Pinpoint the cell where the given text exists, returning its (X, Y) midpoint coordinate. 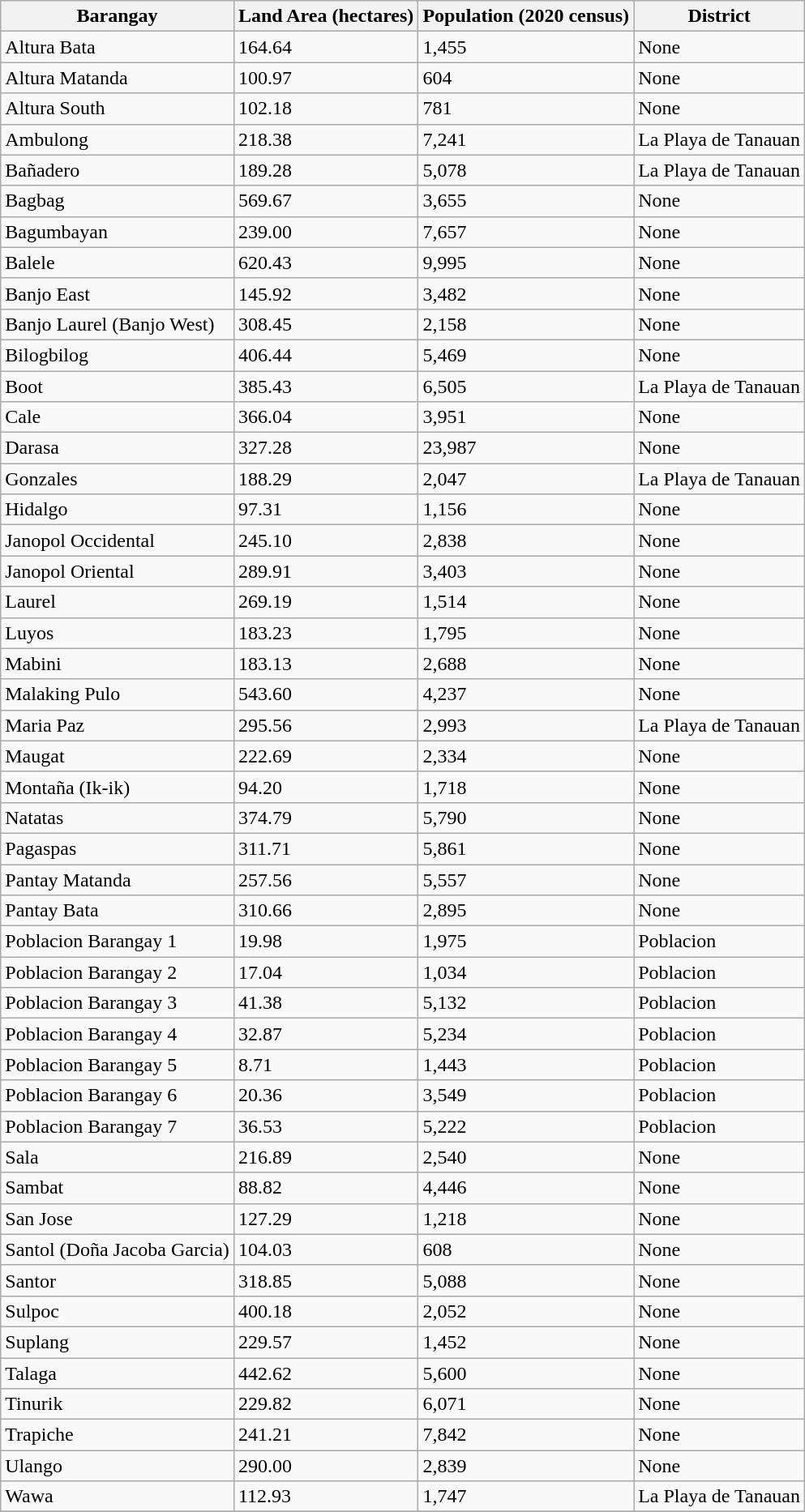
4,446 (526, 1188)
1,718 (526, 787)
239.00 (326, 232)
19.98 (326, 942)
1,514 (526, 602)
406.44 (326, 355)
3,951 (526, 417)
2,839 (526, 1466)
1,747 (526, 1497)
Malaking Pulo (118, 694)
2,540 (526, 1157)
Pantay Matanda (118, 879)
Ambulong (118, 139)
Bagumbayan (118, 232)
245.10 (326, 540)
3,655 (526, 201)
Trapiche (118, 1435)
1,452 (526, 1342)
41.38 (326, 1003)
Banjo Laurel (Banjo West) (118, 324)
385.43 (326, 387)
Mabini (118, 664)
102.18 (326, 109)
290.00 (326, 1466)
145.92 (326, 293)
94.20 (326, 787)
5,088 (526, 1280)
5,861 (526, 848)
3,482 (526, 293)
9,995 (526, 263)
1,455 (526, 47)
1,975 (526, 942)
Ulango (118, 1466)
4,237 (526, 694)
8.71 (326, 1065)
2,158 (526, 324)
216.89 (326, 1157)
San Jose (118, 1219)
Poblacion Barangay 1 (118, 942)
23,987 (526, 448)
Banjo East (118, 293)
2,895 (526, 911)
Altura Matanda (118, 78)
5,222 (526, 1126)
310.66 (326, 911)
Barangay (118, 16)
5,600 (526, 1373)
1,218 (526, 1219)
Tinurik (118, 1404)
Bagbag (118, 201)
127.29 (326, 1219)
Sulpoc (118, 1311)
222.69 (326, 756)
Population (2020 census) (526, 16)
569.67 (326, 201)
2,052 (526, 1311)
Pagaspas (118, 848)
Talaga (118, 1373)
88.82 (326, 1188)
374.79 (326, 818)
295.56 (326, 725)
3,549 (526, 1096)
5,469 (526, 355)
5,132 (526, 1003)
Gonzales (118, 479)
257.56 (326, 879)
183.23 (326, 633)
7,657 (526, 232)
6,071 (526, 1404)
1,443 (526, 1065)
Santor (118, 1280)
Poblacion Barangay 3 (118, 1003)
Balele (118, 263)
229.57 (326, 1342)
7,241 (526, 139)
Poblacion Barangay 5 (118, 1065)
Land Area (hectares) (326, 16)
189.28 (326, 170)
269.19 (326, 602)
97.31 (326, 510)
366.04 (326, 417)
543.60 (326, 694)
District (720, 16)
183.13 (326, 664)
Darasa (118, 448)
104.03 (326, 1249)
Bañadero (118, 170)
7,842 (526, 1435)
Laurel (118, 602)
442.62 (326, 1373)
3,403 (526, 571)
241.21 (326, 1435)
Luyos (118, 633)
Poblacion Barangay 7 (118, 1126)
Suplang (118, 1342)
Wawa (118, 1497)
36.53 (326, 1126)
311.71 (326, 848)
Bilogbilog (118, 355)
289.91 (326, 571)
188.29 (326, 479)
5,078 (526, 170)
Natatas (118, 818)
620.43 (326, 263)
Sambat (118, 1188)
604 (526, 78)
1,034 (526, 972)
5,557 (526, 879)
2,993 (526, 725)
5,234 (526, 1034)
Maria Paz (118, 725)
32.87 (326, 1034)
608 (526, 1249)
Pantay Bata (118, 911)
218.38 (326, 139)
2,334 (526, 756)
781 (526, 109)
327.28 (326, 448)
Poblacion Barangay 2 (118, 972)
164.64 (326, 47)
20.36 (326, 1096)
Cale (118, 417)
Janopol Oriental (118, 571)
2,047 (526, 479)
5,790 (526, 818)
Maugat (118, 756)
Poblacion Barangay 4 (118, 1034)
2,688 (526, 664)
Altura South (118, 109)
Boot (118, 387)
Sala (118, 1157)
Montaña (Ik-ik) (118, 787)
Janopol Occidental (118, 540)
17.04 (326, 972)
308.45 (326, 324)
400.18 (326, 1311)
Hidalgo (118, 510)
229.82 (326, 1404)
1,795 (526, 633)
100.97 (326, 78)
Poblacion Barangay 6 (118, 1096)
112.93 (326, 1497)
1,156 (526, 510)
2,838 (526, 540)
Altura Bata (118, 47)
6,505 (526, 387)
318.85 (326, 1280)
Santol (Doña Jacoba Garcia) (118, 1249)
